Extract the (X, Y) coordinate from the center of the cell holding the provided text.  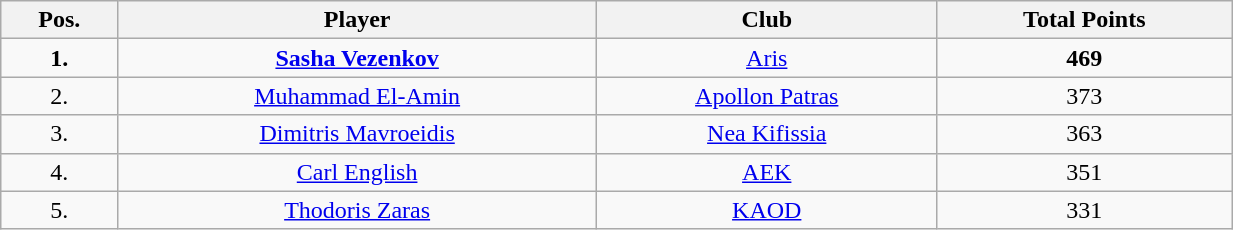
5. (60, 210)
4. (60, 172)
Player (358, 20)
331 (1084, 210)
Pos. (60, 20)
Dimitris Mavroeidis (358, 134)
Apollon Patras (766, 96)
2. (60, 96)
Club (766, 20)
Muhammad El-Amin (358, 96)
3. (60, 134)
AEK (766, 172)
373 (1084, 96)
Thodoris Zaras (358, 210)
Total Points (1084, 20)
351 (1084, 172)
363 (1084, 134)
Carl English (358, 172)
1. (60, 58)
Aris (766, 58)
Sasha Vezenkov (358, 58)
KAOD (766, 210)
469 (1084, 58)
Nea Kifissia (766, 134)
